Identify which cell holds the provided text, then report its [X, Y] central coordinate. 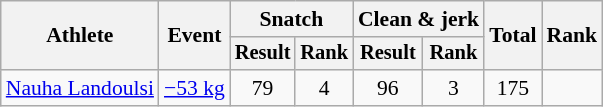
Athlete [80, 36]
3 [454, 88]
175 [512, 88]
−53 kg [194, 88]
Clean & jerk [418, 19]
96 [388, 88]
Total [512, 36]
Snatch [292, 19]
4 [324, 88]
79 [263, 88]
Event [194, 36]
Nauha Landoulsi [80, 88]
